For the text-containing cell, return its midpoint in (x, y) coordinate format. 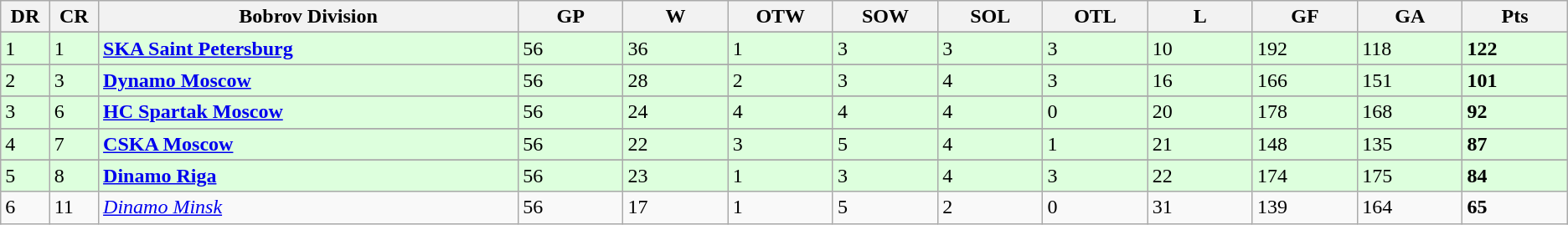
151 (1411, 80)
101 (1514, 80)
135 (1411, 144)
23 (675, 176)
Dinamo Riga (308, 176)
178 (1305, 112)
122 (1514, 49)
148 (1305, 144)
OTL (1096, 17)
24 (675, 112)
21 (1199, 144)
16 (1199, 80)
CR (74, 17)
7 (74, 144)
17 (675, 207)
92 (1514, 112)
SOL (990, 17)
SKA Saint Petersburg (308, 49)
139 (1305, 207)
Bobrov Division (308, 17)
192 (1305, 49)
11 (74, 207)
164 (1411, 207)
GF (1305, 17)
65 (1514, 207)
166 (1305, 80)
SOW (885, 17)
36 (675, 49)
OTW (781, 17)
CSKA Moscow (308, 144)
W (675, 17)
175 (1411, 176)
GA (1411, 17)
Dinamo Minsk (308, 207)
10 (1199, 49)
87 (1514, 144)
HC Spartak Moscow (308, 112)
20 (1199, 112)
DR (25, 17)
Pts (1514, 17)
28 (675, 80)
L (1199, 17)
31 (1199, 207)
Dynamo Moscow (308, 80)
174 (1305, 176)
GP (571, 17)
168 (1411, 112)
118 (1411, 49)
84 (1514, 176)
8 (74, 176)
